Extract the (X, Y) coordinate from the center of the cell holding the provided text.  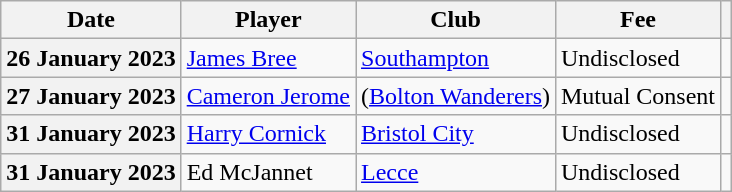
Fee (638, 20)
Club (456, 20)
Cameron Jerome (268, 96)
Ed McJannet (268, 172)
(Bolton Wanderers) (456, 96)
27 January 2023 (91, 96)
Lecce (456, 172)
26 January 2023 (91, 58)
Player (268, 20)
Southampton (456, 58)
Mutual Consent (638, 96)
Harry Cornick (268, 134)
Bristol City (456, 134)
James Bree (268, 58)
Date (91, 20)
